Return [X, Y] of the center of cell containing provided text 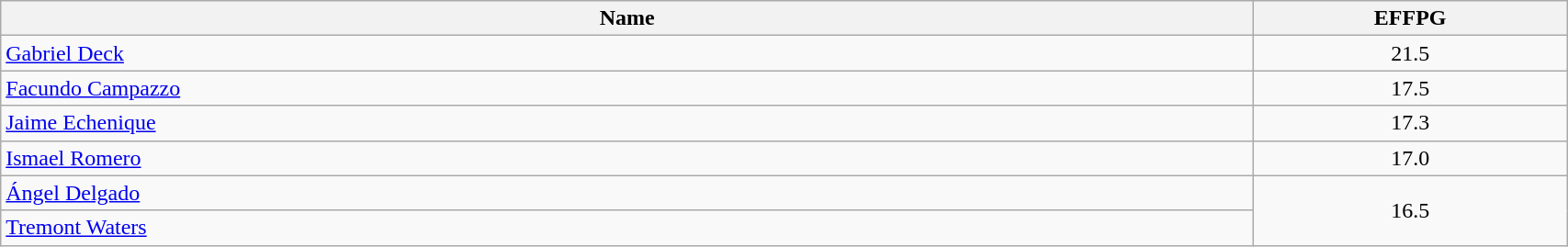
17.0 [1411, 158]
Ismael Romero [627, 158]
21.5 [1411, 53]
EFFPG [1411, 18]
Facundo Campazzo [627, 88]
Jaime Echenique [627, 123]
Gabriel Deck [627, 53]
17.3 [1411, 123]
16.5 [1411, 210]
Tremont Waters [627, 228]
17.5 [1411, 88]
Ángel Delgado [627, 193]
Name [627, 18]
